Output the [x, y] coordinate of the center of the cell containing the given text.  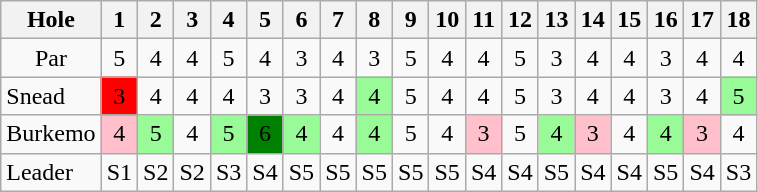
S1 [119, 172]
7 [338, 20]
10 [447, 20]
12 [520, 20]
15 [629, 20]
11 [483, 20]
14 [593, 20]
Par [51, 58]
13 [556, 20]
1 [119, 20]
Hole [51, 20]
18 [738, 20]
17 [702, 20]
Snead [51, 96]
16 [665, 20]
Burkemo [51, 134]
Leader [51, 172]
2 [156, 20]
8 [374, 20]
9 [411, 20]
